Return (X, Y) of the center of cell containing provided text 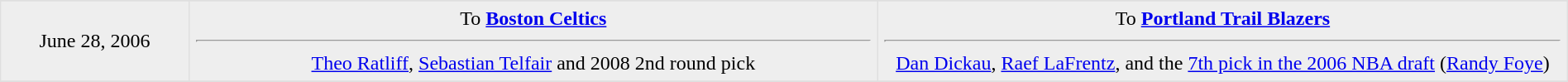
To Boston Celtics Theo Ratliff, Sebastian Telfair and 2008 2nd round pick (533, 41)
To Portland Trail Blazers Dan Dickau, Raef LaFrentz, and the 7th pick in the 2006 NBA draft (Randy Foye) (1223, 41)
June 28, 2006 (94, 41)
